Determine the [X, Y] coordinate at the center of the cell enclosing the given text.  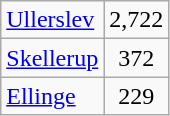
Ellinge [52, 96]
229 [136, 96]
Skellerup [52, 58]
2,722 [136, 20]
372 [136, 58]
Ullerslev [52, 20]
